Search for the cell housing the specified text and yield its (X, Y) center coordinate. 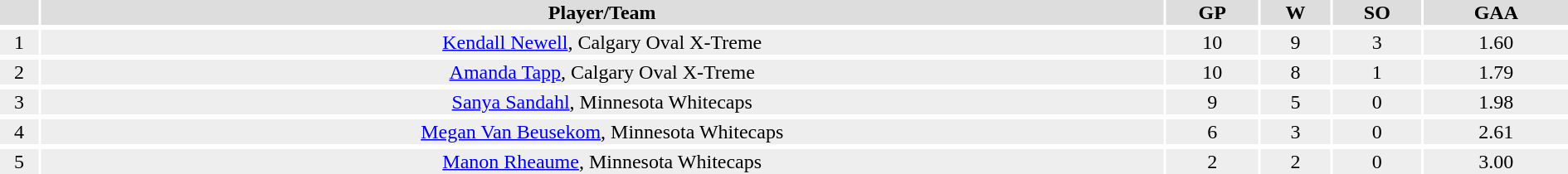
GP (1212, 12)
1.79 (1497, 72)
Sanya Sandahl, Minnesota Whitecaps (602, 102)
Kendall Newell, Calgary Oval X-Treme (602, 42)
GAA (1497, 12)
SO (1377, 12)
4 (19, 132)
1.60 (1497, 42)
Player/Team (602, 12)
Manon Rheaume, Minnesota Whitecaps (602, 162)
Megan Van Beusekom, Minnesota Whitecaps (602, 132)
6 (1212, 132)
2.61 (1497, 132)
W (1296, 12)
1.98 (1497, 102)
8 (1296, 72)
3.00 (1497, 162)
Amanda Tapp, Calgary Oval X-Treme (602, 72)
